Detect which cell encompasses the target text, then output its (x, y) center coordinate. 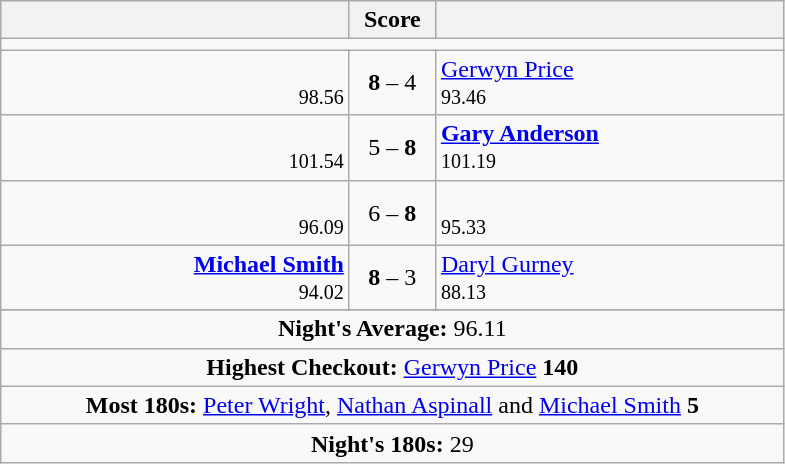
6 – 8 (392, 212)
Score (392, 20)
95.33 (610, 212)
8 – 3 (392, 278)
Gary Anderson 101.19 (610, 148)
96.09 (176, 212)
101.54 (176, 148)
Michael Smith 94.02 (176, 278)
5 – 8 (392, 148)
Gerwyn Price 93.46 (610, 82)
Night's Average: 96.11 (392, 329)
8 – 4 (392, 82)
Most 180s: Peter Wright, Nathan Aspinall and Michael Smith 5 (392, 405)
98.56 (176, 82)
Night's 180s: 29 (392, 443)
Highest Checkout: Gerwyn Price 140 (392, 367)
Daryl Gurney 88.13 (610, 278)
